Return [X, Y] of the center of cell containing provided text 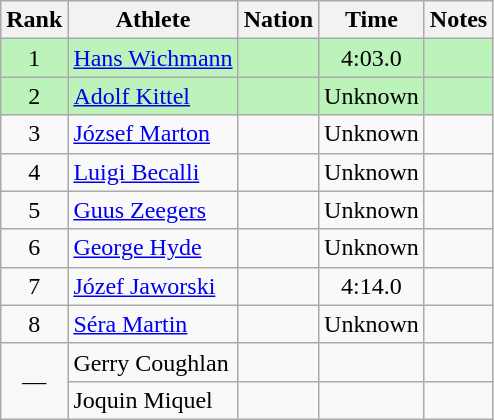
Luigi Becalli [153, 172]
Nation [278, 20]
József Marton [153, 134]
2 [34, 96]
Time [372, 20]
Adolf Kittel [153, 96]
Séra Martin [153, 324]
Joquin Miquel [153, 400]
1 [34, 58]
Józef Jaworski [153, 286]
4:03.0 [372, 58]
Rank [34, 20]
3 [34, 134]
6 [34, 248]
4:14.0 [372, 286]
Gerry Coughlan [153, 362]
7 [34, 286]
George Hyde [153, 248]
Athlete [153, 20]
Hans Wichmann [153, 58]
— [34, 381]
Notes [458, 20]
8 [34, 324]
5 [34, 210]
Guus Zeegers [153, 210]
4 [34, 172]
